Detect which cell encompasses the target text, then output its (X, Y) center coordinate. 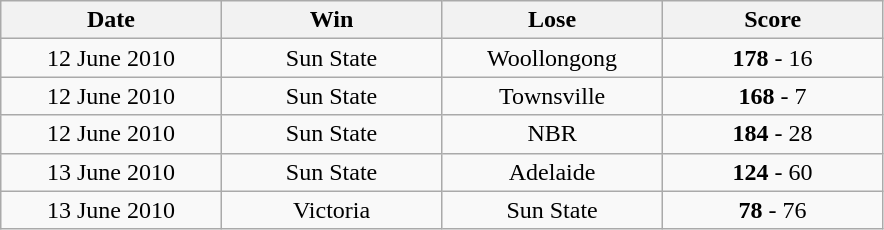
78 - 76 (772, 210)
Woollongong (552, 58)
Victoria (332, 210)
184 - 28 (772, 134)
Win (332, 20)
Adelaide (552, 172)
Date (112, 20)
NBR (552, 134)
Townsville (552, 96)
Score (772, 20)
Lose (552, 20)
124 - 60 (772, 172)
168 - 7 (772, 96)
178 - 16 (772, 58)
